Detect which cell encompasses the target text, then output its [x, y] center coordinate. 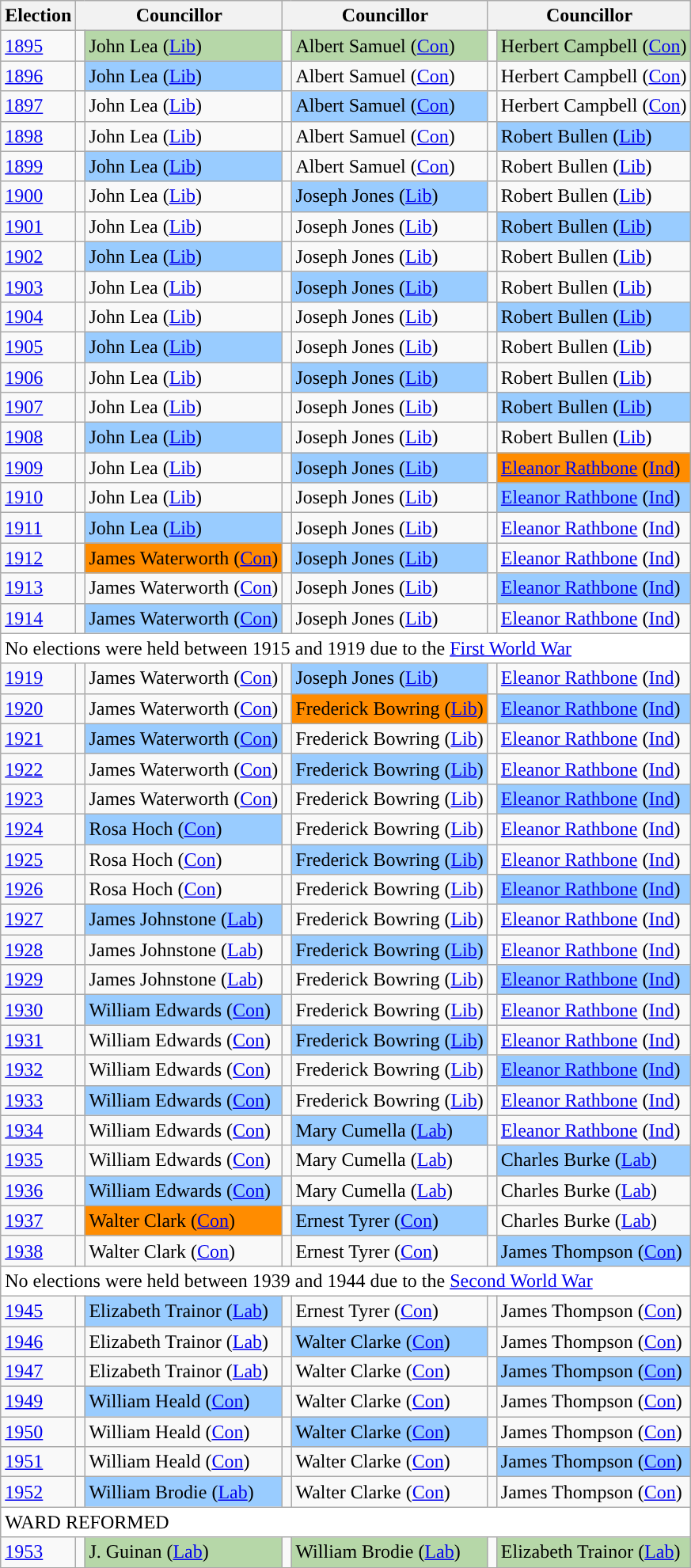
1937 [38, 1221]
J. Guinan (Lab) [184, 1552]
1921 [38, 738]
1936 [38, 1190]
1929 [38, 980]
1901 [38, 226]
1926 [38, 890]
1927 [38, 920]
1930 [38, 1010]
1920 [38, 708]
1919 [38, 678]
No elections were held between 1915 and 1919 due to the First World War [346, 648]
1949 [38, 1402]
1913 [38, 588]
1898 [38, 136]
1914 [38, 618]
1900 [38, 196]
No elections were held between 1939 and 1944 due to the Second World War [346, 1281]
1933 [38, 1100]
1910 [38, 498]
1928 [38, 950]
1925 [38, 859]
1938 [38, 1251]
WARD REFORMED [346, 1522]
1945 [38, 1311]
1932 [38, 1070]
1903 [38, 287]
1935 [38, 1160]
1912 [38, 558]
1904 [38, 317]
1950 [38, 1432]
1911 [38, 528]
1905 [38, 347]
1907 [38, 408]
1906 [38, 378]
1953 [38, 1552]
1931 [38, 1040]
1924 [38, 829]
1908 [38, 438]
1946 [38, 1342]
Election [38, 16]
1952 [38, 1492]
1896 [38, 76]
1897 [38, 106]
1947 [38, 1372]
1934 [38, 1130]
1902 [38, 256]
1922 [38, 769]
1909 [38, 468]
1895 [38, 46]
1951 [38, 1462]
1923 [38, 799]
1899 [38, 166]
